Locate the cell with the specified text and output its (x, y) center coordinate. 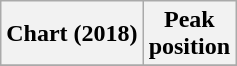
Peakposition (189, 34)
Chart (2018) (72, 34)
